Determine the [x, y] coordinate at the center of the cell enclosing the given text.  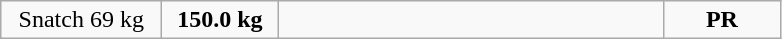
Snatch 69 kg [82, 20]
PR [722, 20]
150.0 kg [220, 20]
